Search for the cell housing the specified text and yield its (X, Y) center coordinate. 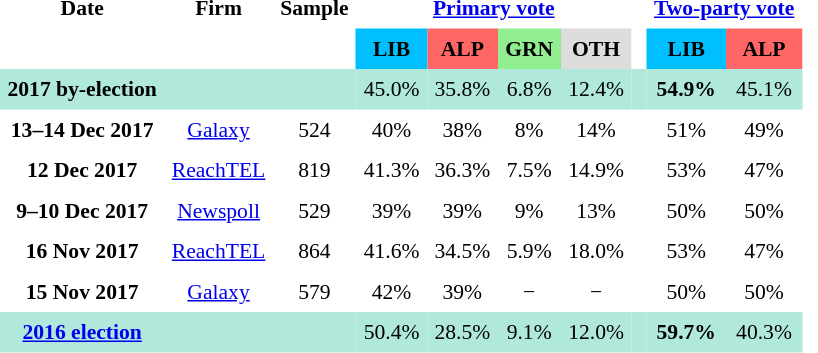
14.9% (596, 170)
49% (764, 129)
34.5% (462, 251)
OTH (596, 48)
13% (596, 210)
9–10 Dec 2017 (82, 210)
13–14 Dec 2017 (82, 129)
36.3% (462, 170)
6.8% (530, 89)
18.0% (596, 251)
Newspoll (218, 210)
14% (596, 129)
40% (392, 129)
59.7% (686, 332)
579 (314, 291)
28.5% (462, 332)
8% (530, 129)
16 Nov 2017 (82, 251)
524 (314, 129)
529 (314, 210)
2017 by-election (82, 89)
12.0% (596, 332)
864 (314, 251)
15 Nov 2017 (82, 291)
50.4% (392, 332)
2016 election (82, 332)
42% (392, 291)
12 Dec 2017 (82, 170)
41.6% (392, 251)
12.4% (596, 89)
38% (462, 129)
45.1% (764, 89)
41.3% (392, 170)
9% (530, 210)
40.3% (764, 332)
51% (686, 129)
54.9% (686, 89)
35.8% (462, 89)
7.5% (530, 170)
9.1% (530, 332)
819 (314, 170)
45.0% (392, 89)
5.9% (530, 251)
GRN (530, 48)
